Locate the cell with the specified text and output its (x, y) center coordinate. 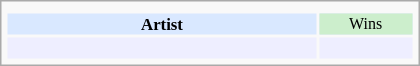
Wins (366, 24)
Artist (162, 24)
